Provide the (X, Y) coordinate of the cell's center where the given text is located.  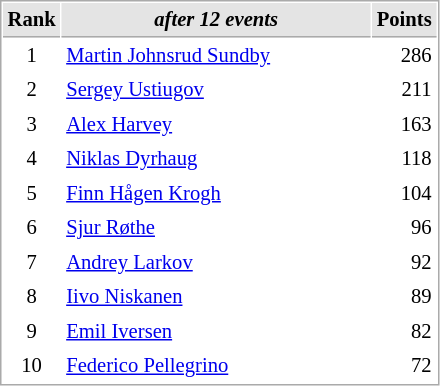
104 (404, 194)
72 (404, 366)
Rank (32, 20)
Federico Pellegrino (216, 366)
118 (404, 158)
Andrey Larkov (216, 262)
Emil Iversen (216, 332)
7 (32, 262)
3 (32, 124)
5 (32, 194)
82 (404, 332)
92 (404, 262)
Finn Hågen Krogh (216, 194)
Sergey Ustiugov (216, 90)
Sjur Røthe (216, 228)
286 (404, 56)
89 (404, 296)
10 (32, 366)
Iivo Niskanen (216, 296)
2 (32, 90)
6 (32, 228)
4 (32, 158)
Niklas Dyrhaug (216, 158)
96 (404, 228)
211 (404, 90)
163 (404, 124)
1 (32, 56)
after 12 events (216, 20)
Points (404, 20)
Alex Harvey (216, 124)
9 (32, 332)
8 (32, 296)
Martin Johnsrud Sundby (216, 56)
